From the cell containing the given text, extract its center point as [X, Y] coordinate. 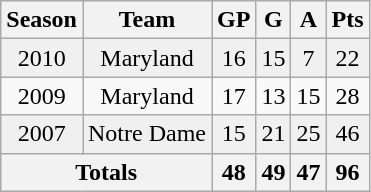
GP [234, 20]
48 [234, 172]
G [274, 20]
21 [274, 134]
7 [308, 58]
22 [348, 58]
46 [348, 134]
2010 [42, 58]
Pts [348, 20]
13 [274, 96]
16 [234, 58]
A [308, 20]
Totals [106, 172]
25 [308, 134]
Team [146, 20]
96 [348, 172]
2009 [42, 96]
2007 [42, 134]
Season [42, 20]
47 [308, 172]
49 [274, 172]
28 [348, 96]
17 [234, 96]
Notre Dame [146, 134]
